Provide the [X, Y] coordinate of the cell's center where the given text is located.  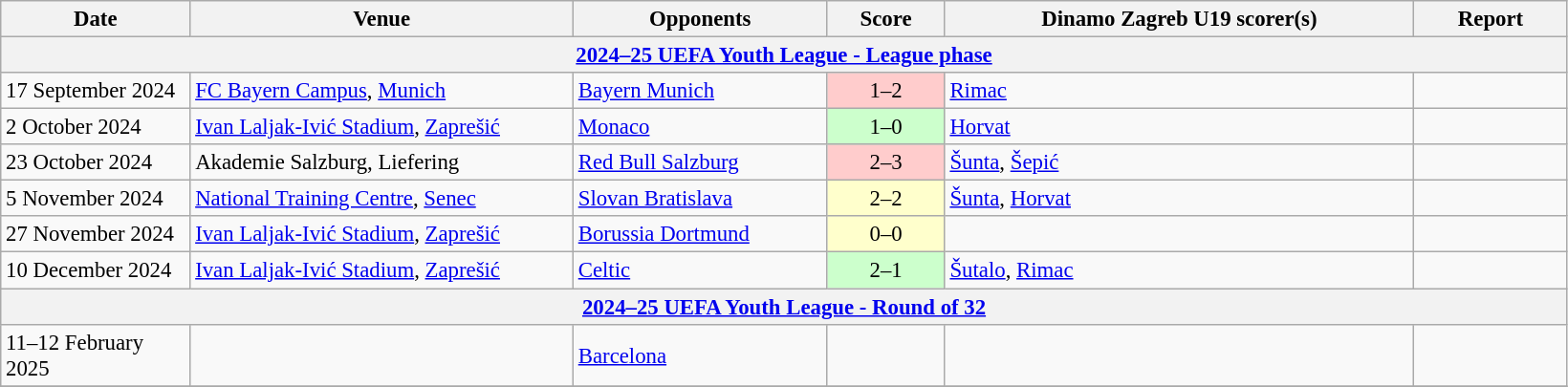
Borussia Dortmund [700, 234]
1–2 [885, 91]
1–0 [885, 127]
11–12 February 2025 [96, 355]
2024–25 UEFA Youth League - League phase [784, 55]
Report [1492, 19]
Dinamo Zagreb U19 scorer(s) [1180, 19]
Date [96, 19]
23 October 2024 [96, 162]
Horvat [1180, 127]
10 December 2024 [96, 270]
Rimac [1180, 91]
2–2 [885, 199]
Šunta, Šepić [1180, 162]
2–1 [885, 270]
5 November 2024 [96, 199]
2–3 [885, 162]
FC Bayern Campus, Munich [382, 91]
Venue [382, 19]
National Training Centre, Senec [382, 199]
Akademie Salzburg, Liefering [382, 162]
Opponents [700, 19]
Score [885, 19]
Monaco [700, 127]
Red Bull Salzburg [700, 162]
2024–25 UEFA Youth League - Round of 32 [784, 307]
2 October 2024 [96, 127]
Šutalo, Rimac [1180, 270]
Celtic [700, 270]
27 November 2024 [96, 234]
0–0 [885, 234]
Barcelona [700, 355]
Slovan Bratislava [700, 199]
Bayern Munich [700, 91]
17 September 2024 [96, 91]
Šunta, Horvat [1180, 199]
